Return [x, y] of the center of cell containing provided text 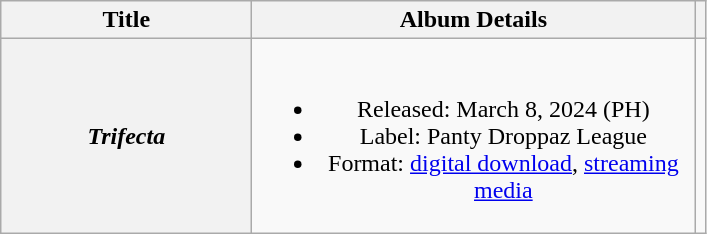
Trifecta [126, 136]
Title [126, 20]
Released: March 8, 2024 (PH)Label: Panty Droppaz LeagueFormat: digital download, streaming media [474, 136]
Album Details [474, 20]
